For the text-containing cell, return its midpoint in [X, Y] coordinate format. 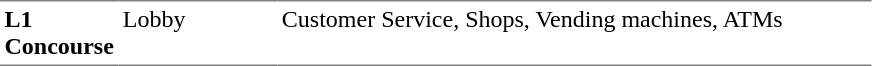
Customer Service, Shops, Vending machines, ATMs [574, 33]
L1Concourse [59, 33]
Lobby [198, 33]
